Search for the cell housing the specified text and yield its [x, y] center coordinate. 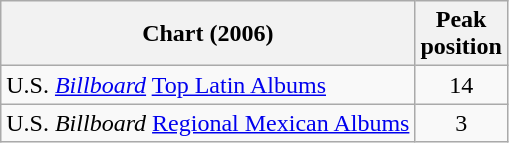
Peakposition [461, 34]
3 [461, 123]
U.S. Billboard Top Latin Albums [208, 85]
U.S. Billboard Regional Mexican Albums [208, 123]
Chart (2006) [208, 34]
14 [461, 85]
